Search for the cell housing the specified text and yield its [X, Y] center coordinate. 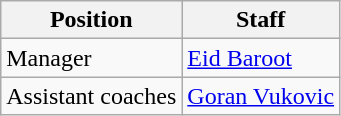
Position [92, 20]
Staff [261, 20]
Eid Baroot [261, 58]
Manager [92, 58]
Goran Vukovic [261, 96]
Assistant coaches [92, 96]
